Scan for the cell matching the given text and deliver its [X, Y] coordinate at center. 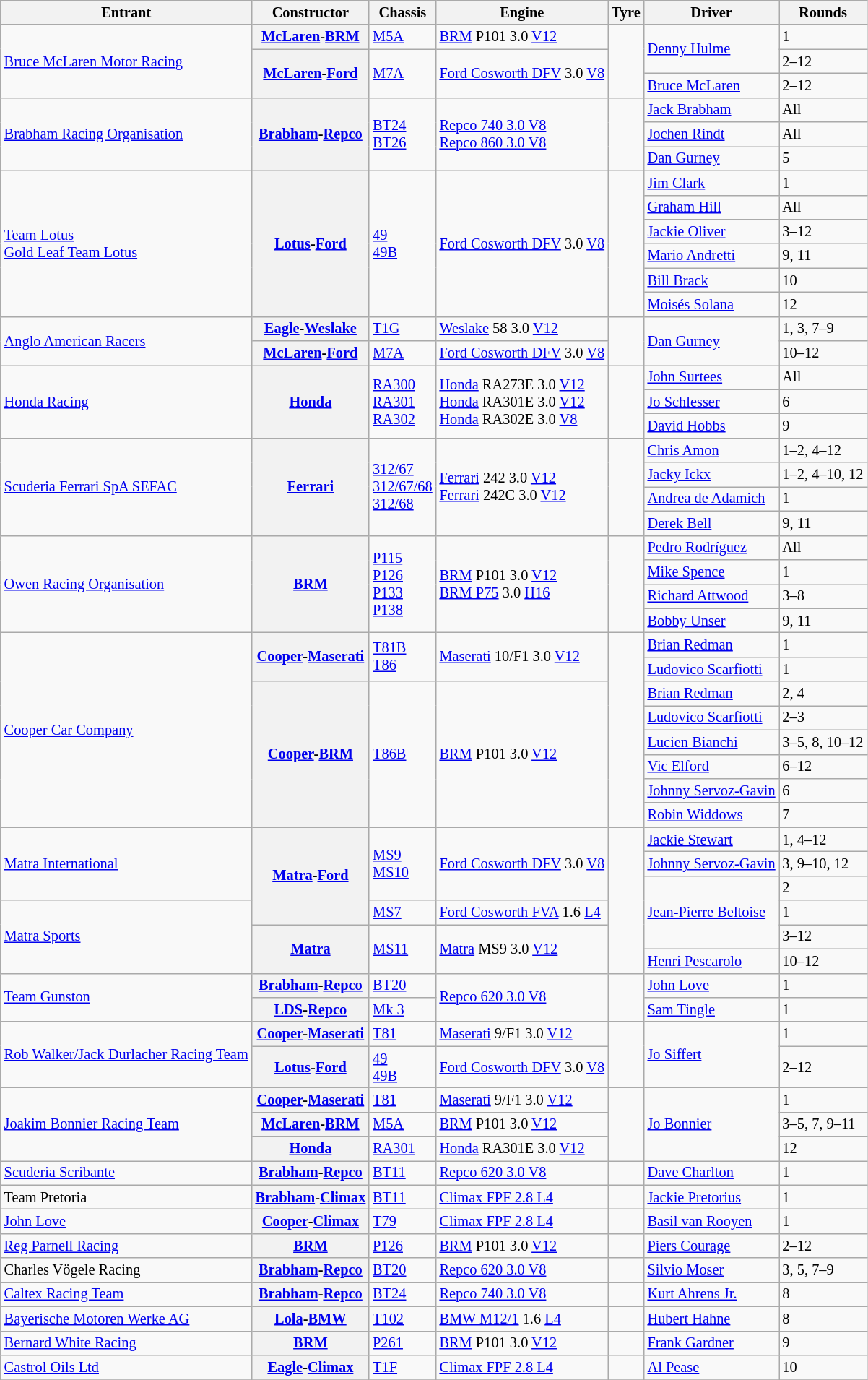
Driver [712, 12]
Ferrari [311, 487]
Ford Cosworth FVA 1.6 L4 [522, 913]
2, 4 [823, 694]
Eagle-Weslake [311, 329]
Repco 740 3.0 V8Repco 860 3.0 V8 [522, 134]
2 [823, 888]
Mk 3 [402, 1009]
3, 5, 7–9 [823, 1270]
Richard Attwood [712, 596]
Matra Sports [126, 936]
Cooper Car Company [126, 730]
T102 [402, 1319]
Bruce McLaren [712, 85]
David Hobbs [712, 426]
Team Pretoria [126, 1197]
P115 P126 P133 P138 [402, 584]
Brabham-Climax [311, 1197]
BT24BT26 [402, 134]
Jim Clark [712, 183]
Jochen Rindt [712, 134]
Mario Andretti [712, 256]
Dave Charlton [712, 1173]
Denny Hulme [712, 49]
5 [823, 158]
Charles Vögele Racing [126, 1270]
John Surtees [712, 377]
T1F [402, 1367]
Honda RA273E 3.0 V12Honda RA301E 3.0 V12Honda RA302E 3.0 V8 [522, 402]
Bruce McLaren Motor Racing [126, 61]
2–3 [823, 717]
Bayerische Motoren Werke AG [126, 1319]
MS11 [402, 948]
Basil van Rooyen [712, 1222]
Henri Pescarolo [712, 961]
Jean-Pierre Beltoise [712, 912]
T86B [402, 754]
Team Lotus Gold Leaf Team Lotus [126, 243]
Entrant [126, 12]
Joakim Bonnier Racing Team [126, 1124]
Graham Hill [712, 207]
BMW M12/1 1.6 L4 [522, 1319]
Jack Brabham [712, 110]
Cooper-BRM [311, 754]
Matra International [126, 864]
RA300RA301RA302 [402, 402]
BT24 [402, 1294]
Ferrari 242 3.0 V12Ferrari 242C 3.0 V12 [522, 487]
1–2, 4–10, 12 [823, 475]
Kurt Ahrens Jr. [712, 1294]
P126 [402, 1246]
Jo Siffert [712, 1055]
3–8 [823, 596]
Owen Racing Organisation [126, 584]
Caltex Racing Team [126, 1294]
Repco 740 3.0 V8 [522, 1294]
1, 3, 7–9 [823, 329]
Piers Courage [712, 1246]
3–5, 7, 9–11 [823, 1124]
Matra [311, 948]
1–2, 4–12 [823, 450]
Moisés Solana [712, 304]
Matra MS9 3.0 V12 [522, 948]
P261 [402, 1343]
7 [823, 815]
Sam Tingle [712, 1009]
6–12 [823, 767]
Brabham Racing Organisation [126, 134]
Rob Walker/Jack Durlacher Racing Team [126, 1055]
Jacky Ickx [712, 475]
Derek Bell [712, 523]
Rounds [823, 12]
Silvio Moser [712, 1270]
Eagle-Climax [311, 1367]
Vic Elford [712, 767]
Mike Spence [712, 572]
Tyre [626, 12]
Scuderia Ferrari SpA SEFAC [126, 487]
LDS-Repco [311, 1009]
Bernard White Racing [126, 1343]
3–5, 8, 10–12 [823, 742]
MS9MS10 [402, 864]
Honda Racing [126, 402]
T81BT86 [402, 656]
Scuderia Scribante [126, 1173]
BRM P101 3.0 V12 BRM P75 3.0 H16 [522, 584]
Frank Gardner [712, 1343]
Jackie Oliver [712, 231]
312/67312/67/68312/68 [402, 487]
Constructor [311, 12]
Honda RA301E 3.0 V12 [522, 1149]
T1G [402, 329]
Lucien Bianchi [712, 742]
Chassis [402, 12]
Jackie Pretorius [712, 1197]
Chris Amon [712, 450]
MS7 [402, 913]
Lola-BMW [311, 1319]
Pedro Rodríguez [712, 548]
Weslake 58 3.0 V12 [522, 329]
Reg Parnell Racing [126, 1246]
Al Pease [712, 1367]
Jo Schlesser [712, 402]
Matra-Ford [311, 876]
Castrol Oils Ltd [126, 1367]
Hubert Hahne [712, 1319]
T79 [402, 1222]
Maserati 10/F1 3.0 V12 [522, 656]
Jackie Stewart [712, 840]
Andrea de Adamich [712, 499]
Anglo American Racers [126, 341]
Robin Widdows [712, 815]
Cooper-Climax [311, 1222]
Bobby Unser [712, 621]
3, 9–10, 12 [823, 863]
RA301 [402, 1149]
Engine [522, 12]
1, 4–12 [823, 840]
Bill Brack [712, 280]
Jo Bonnier [712, 1124]
Team Gunston [126, 997]
